Detect which cell encompasses the target text, then output its (x, y) center coordinate. 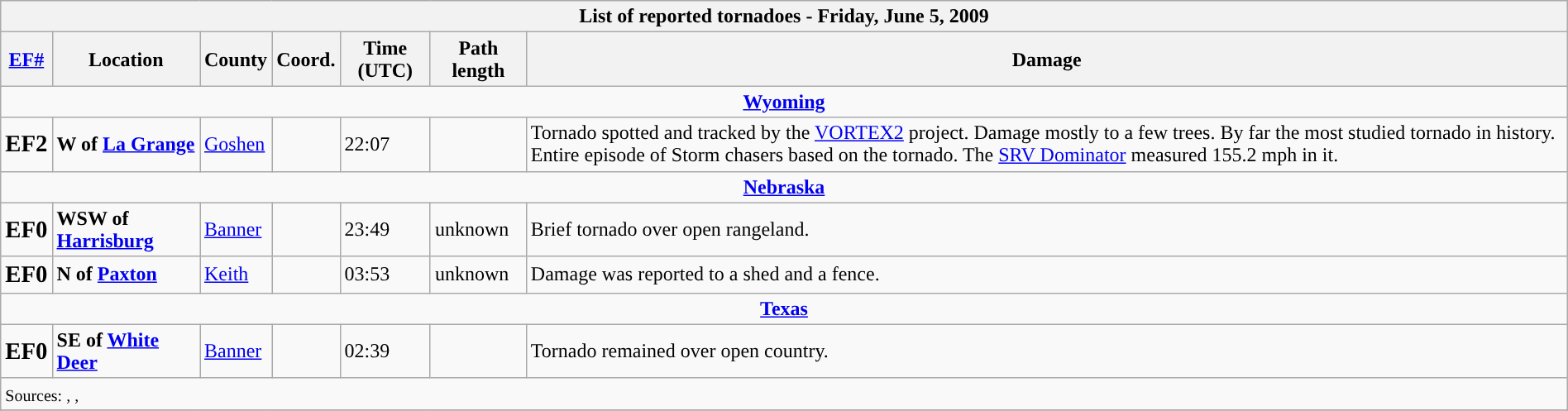
Goshen (237, 144)
SE of White Deer (126, 351)
22:07 (385, 144)
Damage was reported to a shed and a fence. (1047, 275)
Location (126, 60)
Tornado remained over open country. (1047, 351)
EF# (26, 60)
Nebraska (784, 187)
Damage (1047, 60)
Coord. (306, 60)
Keith (237, 275)
Sources: , , (784, 394)
Wyoming (784, 102)
Time (UTC) (385, 60)
W of La Grange (126, 144)
County (237, 60)
03:53 (385, 275)
WSW of Harrisburg (126, 230)
List of reported tornadoes - Friday, June 5, 2009 (784, 17)
EF2 (26, 144)
Brief tornado over open rangeland. (1047, 230)
23:49 (385, 230)
Texas (784, 308)
Path length (478, 60)
02:39 (385, 351)
N of Paxton (126, 275)
